Return the (X, Y) coordinate for the center point of the cell that contains the specified text.  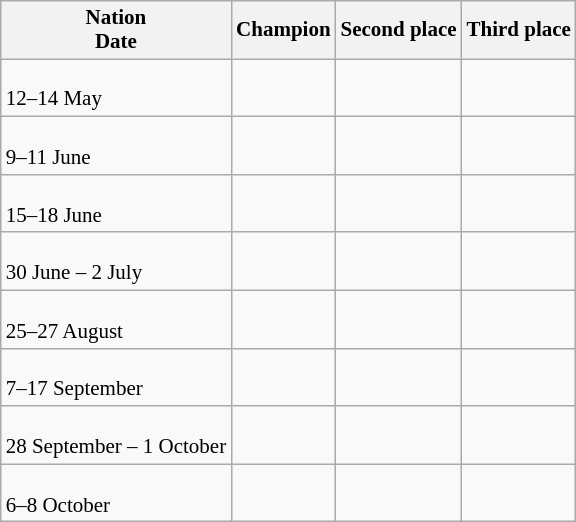
Third place (519, 30)
Second place (399, 30)
25–27 August (116, 319)
7–17 September (116, 377)
15–18 June (116, 203)
28 September – 1 October (116, 435)
Champion (283, 30)
Nation Date (116, 30)
12–14 May (116, 88)
6–8 October (116, 493)
30 June – 2 July (116, 261)
9–11 June (116, 146)
